From the cell containing the given text, extract its center point as [X, Y] coordinate. 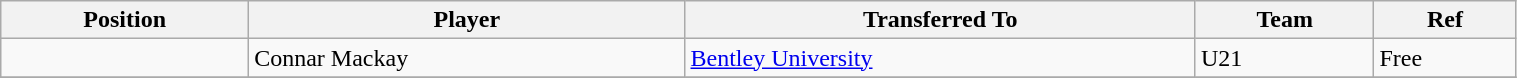
Connar Mackay [467, 58]
Player [467, 20]
Position [125, 20]
Free [1445, 58]
Bentley University [940, 58]
U21 [1284, 58]
Transferred To [940, 20]
Ref [1445, 20]
Team [1284, 20]
